Output the [X, Y] coordinate of the center of the cell containing the given text.  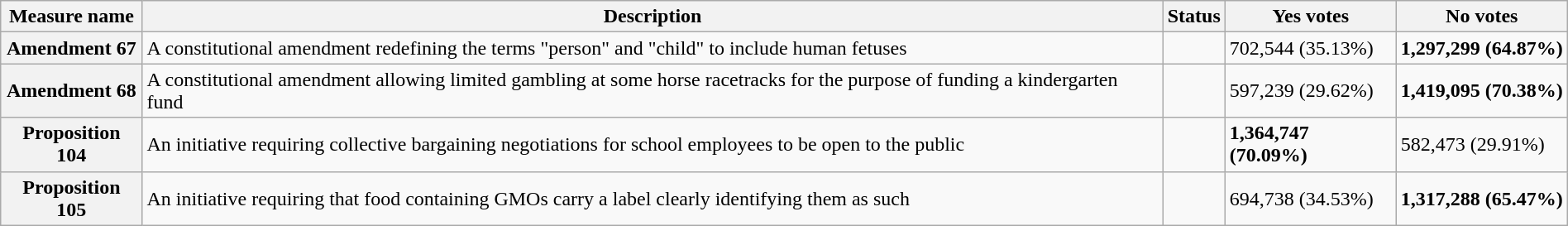
Yes votes [1310, 17]
597,239 (29.62%) [1310, 91]
Proposition 105 [71, 199]
Measure name [71, 17]
Amendment 67 [71, 48]
A constitutional amendment allowing limited gambling at some horse racetracks for the purpose of funding a kindergarten fund [653, 91]
An initiative requiring that food containing GMOs carry a label clearly identifying them as such [653, 199]
Amendment 68 [71, 91]
An initiative requiring collective bargaining negotiations for school employees to be open to the public [653, 144]
Description [653, 17]
582,473 (29.91%) [1482, 144]
694,738 (34.53%) [1310, 199]
1,297,299 (64.87%) [1482, 48]
Status [1194, 17]
1,317,288 (65.47%) [1482, 199]
1,364,747 (70.09%) [1310, 144]
A constitutional amendment redefining the terms "person" and "child" to include human fetuses [653, 48]
702,544 (35.13%) [1310, 48]
Proposition 104 [71, 144]
1,419,095 (70.38%) [1482, 91]
No votes [1482, 17]
